From the cell containing the given text, extract its center point as (X, Y) coordinate. 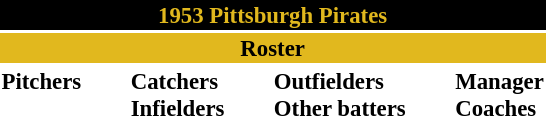
1953 Pittsburgh Pirates (272, 15)
Roster (272, 48)
